Find where the given text appears and provide that cell's center as (x, y) coordinate. 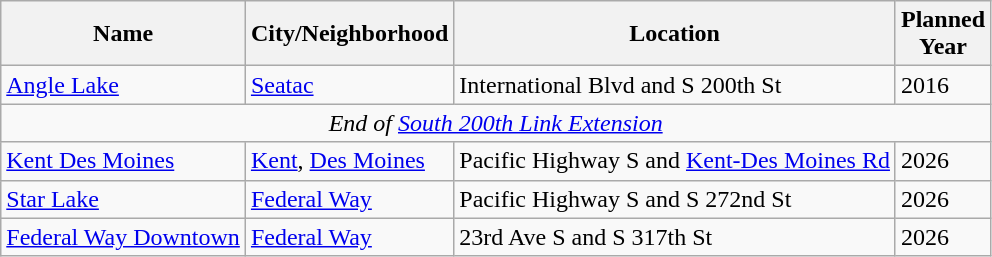
Star Lake (124, 199)
PlannedYear (942, 34)
End of South 200th Link Extension (496, 123)
Pacific Highway S and S 272nd St (675, 199)
Federal Way Downtown (124, 237)
Seatac (349, 85)
23rd Ave S and S 317th St (675, 237)
Pacific Highway S and Kent-Des Moines Rd (675, 161)
International Blvd and S 200th St (675, 85)
Angle Lake (124, 85)
Name (124, 34)
Kent Des Moines (124, 161)
Kent, Des Moines (349, 161)
City/Neighborhood (349, 34)
2016 (942, 85)
Location (675, 34)
